From the cell containing the given text, extract its center point as (x, y) coordinate. 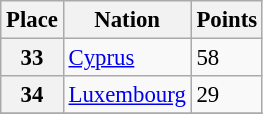
58 (226, 58)
Place (32, 20)
Points (226, 20)
Nation (127, 20)
Cyprus (127, 58)
29 (226, 95)
34 (32, 95)
Luxembourg (127, 95)
33 (32, 58)
